Extract the (x, y) coordinate from the center of the cell holding the provided text.  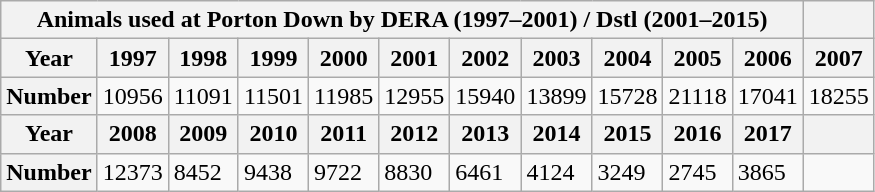
15728 (628, 96)
2013 (486, 134)
2016 (698, 134)
4124 (556, 172)
2017 (768, 134)
12955 (414, 96)
1997 (132, 58)
11501 (273, 96)
13899 (556, 96)
2012 (414, 134)
9438 (273, 172)
3249 (628, 172)
8830 (414, 172)
11985 (344, 96)
2015 (628, 134)
3865 (768, 172)
12373 (132, 172)
2007 (838, 58)
17041 (768, 96)
1998 (203, 58)
2011 (344, 134)
2010 (273, 134)
2008 (132, 134)
2745 (698, 172)
2006 (768, 58)
2009 (203, 134)
1999 (273, 58)
9722 (344, 172)
11091 (203, 96)
10956 (132, 96)
2014 (556, 134)
2005 (698, 58)
21118 (698, 96)
6461 (486, 172)
15940 (486, 96)
18255 (838, 96)
2000 (344, 58)
2004 (628, 58)
2001 (414, 58)
2002 (486, 58)
8452 (203, 172)
Animals used at Porton Down by DERA (1997–2001) / Dstl (2001–2015) (402, 20)
2003 (556, 58)
